From the cell containing the given text, extract its center point as [X, Y] coordinate. 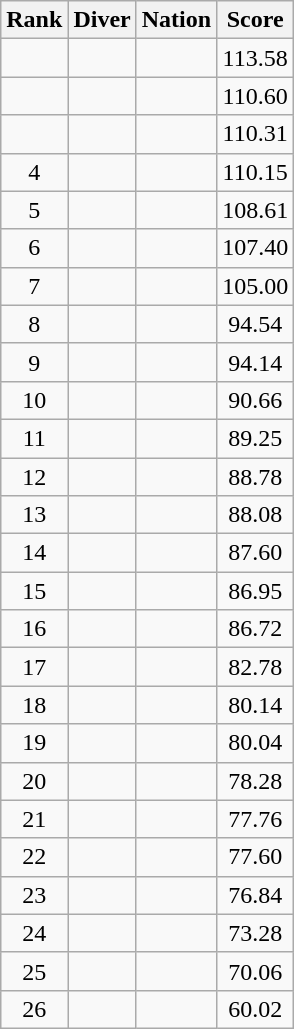
88.08 [256, 515]
113.58 [256, 58]
6 [34, 248]
107.40 [256, 248]
60.02 [256, 1009]
80.14 [256, 705]
108.61 [256, 210]
16 [34, 629]
10 [34, 400]
89.25 [256, 438]
77.76 [256, 819]
94.14 [256, 362]
9 [34, 362]
94.54 [256, 324]
86.72 [256, 629]
70.06 [256, 971]
19 [34, 743]
23 [34, 895]
24 [34, 933]
Nation [176, 20]
77.60 [256, 857]
88.78 [256, 477]
25 [34, 971]
12 [34, 477]
22 [34, 857]
8 [34, 324]
73.28 [256, 933]
21 [34, 819]
Rank [34, 20]
14 [34, 553]
80.04 [256, 743]
110.31 [256, 134]
105.00 [256, 286]
90.66 [256, 400]
13 [34, 515]
15 [34, 591]
87.60 [256, 553]
18 [34, 705]
86.95 [256, 591]
17 [34, 667]
11 [34, 438]
Score [256, 20]
4 [34, 172]
7 [34, 286]
20 [34, 781]
82.78 [256, 667]
76.84 [256, 895]
110.15 [256, 172]
26 [34, 1009]
110.60 [256, 96]
5 [34, 210]
78.28 [256, 781]
Diver [102, 20]
